From the cell containing the given text, extract its center point as [x, y] coordinate. 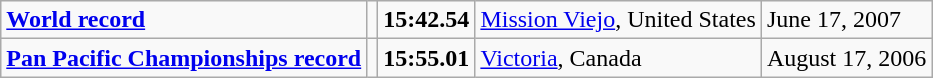
Pan Pacific Championships record [184, 58]
15:55.01 [426, 58]
August 17, 2006 [846, 58]
World record [184, 20]
Victoria, Canada [618, 58]
Mission Viejo, United States [618, 20]
June 17, 2007 [846, 20]
15:42.54 [426, 20]
